Capture the cell that displays the provided text and extract its [x, y] central coordinate. 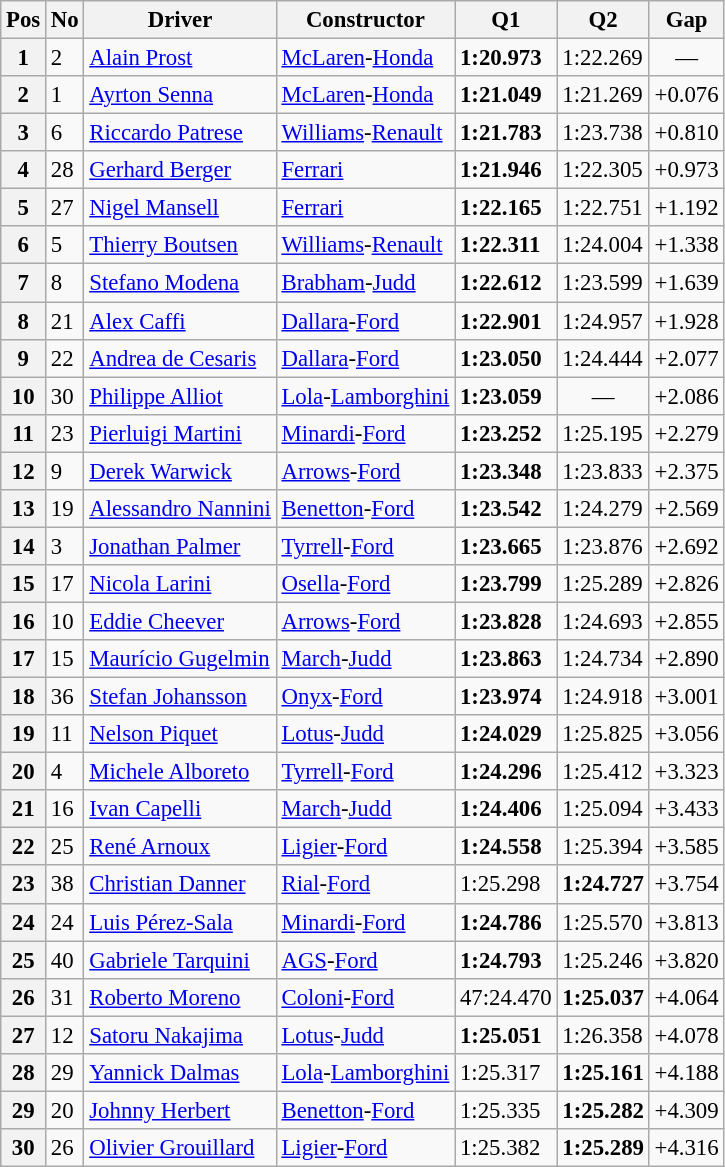
1:25.412 [603, 772]
René Arnoux [180, 847]
+2.692 [686, 546]
1:20.973 [506, 58]
AGS-Ford [365, 960]
+1.192 [686, 208]
No [65, 20]
+4.316 [686, 1148]
Coloni-Ford [365, 997]
+0.973 [686, 170]
1:23.665 [506, 546]
Nelson Piquet [180, 734]
Gabriele Tarquini [180, 960]
1:24.957 [603, 321]
Luis Pérez-Sala [180, 922]
Gerhard Berger [180, 170]
Riccardo Patrese [180, 133]
1:24.727 [603, 885]
36 [65, 697]
1:22.311 [506, 245]
1:21.049 [506, 95]
14 [24, 546]
Michele Alboreto [180, 772]
1:23.863 [506, 659]
1:24.793 [506, 960]
+2.890 [686, 659]
Thierry Boutsen [180, 245]
1:24.734 [603, 659]
1:23.799 [506, 584]
1:25.335 [506, 1110]
+4.064 [686, 997]
1:24.004 [603, 245]
1:24.558 [506, 847]
1:21.269 [603, 95]
+2.279 [686, 433]
Philippe Alliot [180, 396]
Brabham-Judd [365, 283]
1:22.751 [603, 208]
+3.813 [686, 922]
Christian Danner [180, 885]
1:25.570 [603, 922]
1:22.269 [603, 58]
1:25.382 [506, 1148]
18 [24, 697]
1:25.051 [506, 1035]
40 [65, 960]
1:25.282 [603, 1110]
Jonathan Palmer [180, 546]
1:24.693 [603, 621]
38 [65, 885]
1:26.358 [603, 1035]
Q2 [603, 20]
Pierluigi Martini [180, 433]
1:23.059 [506, 396]
Johnny Herbert [180, 1110]
Constructor [365, 20]
1:25.298 [506, 885]
Derek Warwick [180, 471]
+3.001 [686, 697]
Ivan Capelli [180, 809]
+2.855 [686, 621]
Alain Prost [180, 58]
Maurício Gugelmin [180, 659]
+0.076 [686, 95]
1:23.974 [506, 697]
Q1 [506, 20]
+1.639 [686, 283]
+3.585 [686, 847]
1:24.406 [506, 809]
+1.338 [686, 245]
Roberto Moreno [180, 997]
+3.820 [686, 960]
+4.078 [686, 1035]
13 [24, 509]
+3.323 [686, 772]
+4.188 [686, 1073]
Ayrton Senna [180, 95]
Olivier Grouillard [180, 1148]
1:25.394 [603, 847]
1:23.738 [603, 133]
1:22.612 [506, 283]
Nicola Larini [180, 584]
1:22.305 [603, 170]
1:25.037 [603, 997]
1:23.252 [506, 433]
1:24.296 [506, 772]
1:25.094 [603, 809]
47:24.470 [506, 997]
1:25.246 [603, 960]
Nigel Mansell [180, 208]
Onyx-Ford [365, 697]
+2.375 [686, 471]
+4.309 [686, 1110]
1:24.918 [603, 697]
7 [24, 283]
1:23.828 [506, 621]
1:23.833 [603, 471]
31 [65, 997]
1:23.050 [506, 358]
Osella-Ford [365, 584]
1:23.348 [506, 471]
1:22.165 [506, 208]
Pos [24, 20]
1:25.317 [506, 1073]
+0.810 [686, 133]
+3.056 [686, 734]
1:23.542 [506, 509]
Stefano Modena [180, 283]
Yannick Dalmas [180, 1073]
Stefan Johansson [180, 697]
+2.086 [686, 396]
Driver [180, 20]
Gap [686, 20]
+2.569 [686, 509]
Alex Caffi [180, 321]
1:24.444 [603, 358]
Alessandro Nannini [180, 509]
+3.754 [686, 885]
Andrea de Cesaris [180, 358]
1:23.876 [603, 546]
1:24.786 [506, 922]
1:25.825 [603, 734]
1:22.901 [506, 321]
Rial-Ford [365, 885]
+2.826 [686, 584]
1:25.195 [603, 433]
+3.433 [686, 809]
1:24.279 [603, 509]
1:21.946 [506, 170]
1:21.783 [506, 133]
1:24.029 [506, 734]
+1.928 [686, 321]
+2.077 [686, 358]
1:23.599 [603, 283]
1:25.161 [603, 1073]
Satoru Nakajima [180, 1035]
Eddie Cheever [180, 621]
